Find where the given text appears and provide that cell's center as (x, y) coordinate. 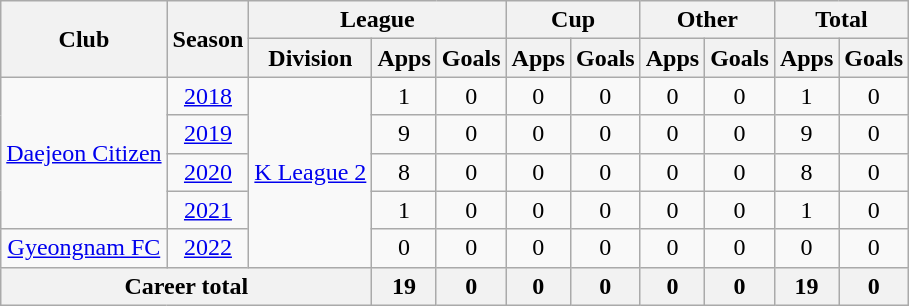
League (378, 20)
2019 (208, 134)
K League 2 (310, 172)
2022 (208, 248)
Other (707, 20)
Daejeon Citizen (84, 153)
2018 (208, 96)
Cup (573, 20)
Season (208, 39)
2021 (208, 210)
Career total (186, 286)
Club (84, 39)
Division (310, 58)
Total (841, 20)
Gyeongnam FC (84, 248)
2020 (208, 172)
